Capture the cell that displays the provided text and extract its [X, Y] central coordinate. 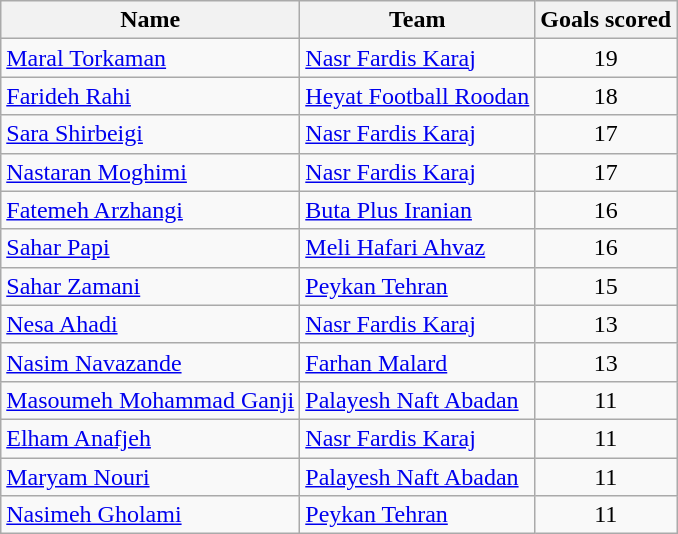
Sahar Zamani [150, 286]
15 [606, 286]
Team [418, 20]
Nasim Navazande [150, 362]
Name [150, 20]
Heyat Football Roodan [418, 96]
Buta Plus Iranian [418, 210]
Farideh Rahi [150, 96]
18 [606, 96]
Masoumeh Mohammad Ganji [150, 400]
Sara Shirbeigi [150, 134]
Nesa Ahadi [150, 324]
Fatemeh Arzhangi [150, 210]
Farhan Malard [418, 362]
Nasimeh Gholami [150, 515]
Maryam Nouri [150, 477]
19 [606, 58]
Goals scored [606, 20]
Meli Hafari Ahvaz [418, 248]
Nastaran Moghimi [150, 172]
Maral Torkaman [150, 58]
Elham Anafjeh [150, 438]
Sahar Papi [150, 248]
